Pinpoint the cell where the given text exists, returning its [x, y] midpoint coordinate. 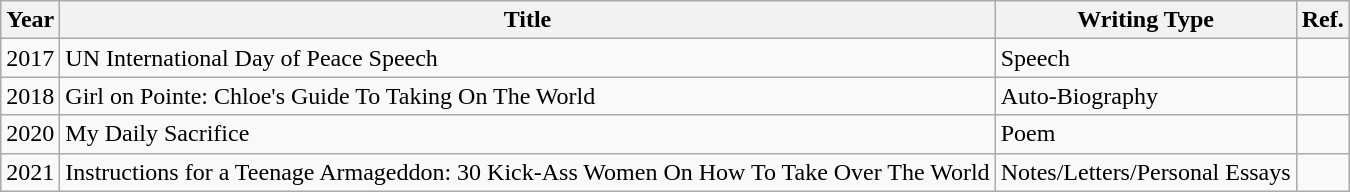
Poem [1146, 134]
2020 [30, 134]
2021 [30, 172]
Notes/Letters/Personal Essays [1146, 172]
Instructions for a Teenage Armageddon: 30 Kick-Ass Women On How To Take Over The World [528, 172]
2018 [30, 96]
Ref. [1322, 20]
UN International Day of Peace Speech [528, 58]
Auto-Biography [1146, 96]
Year [30, 20]
2017 [30, 58]
Girl on Pointe: Chloe's Guide To Taking On The World [528, 96]
Title [528, 20]
Speech [1146, 58]
My Daily Sacrifice [528, 134]
Writing Type [1146, 20]
